Output the (x, y) coordinate of the center of the cell containing the given text.  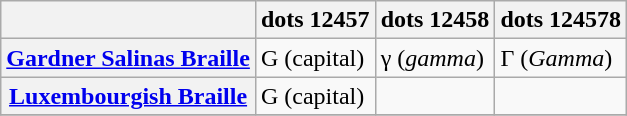
dots 124578 (561, 20)
dots 12458 (435, 20)
Gardner Salinas Braille (128, 58)
dots 12457 (315, 20)
γ (gamma) (435, 58)
Γ (Gamma) (561, 58)
Luxembourgish Braille (128, 96)
